Extract the (X, Y) coordinate from the center of the cell holding the provided text.  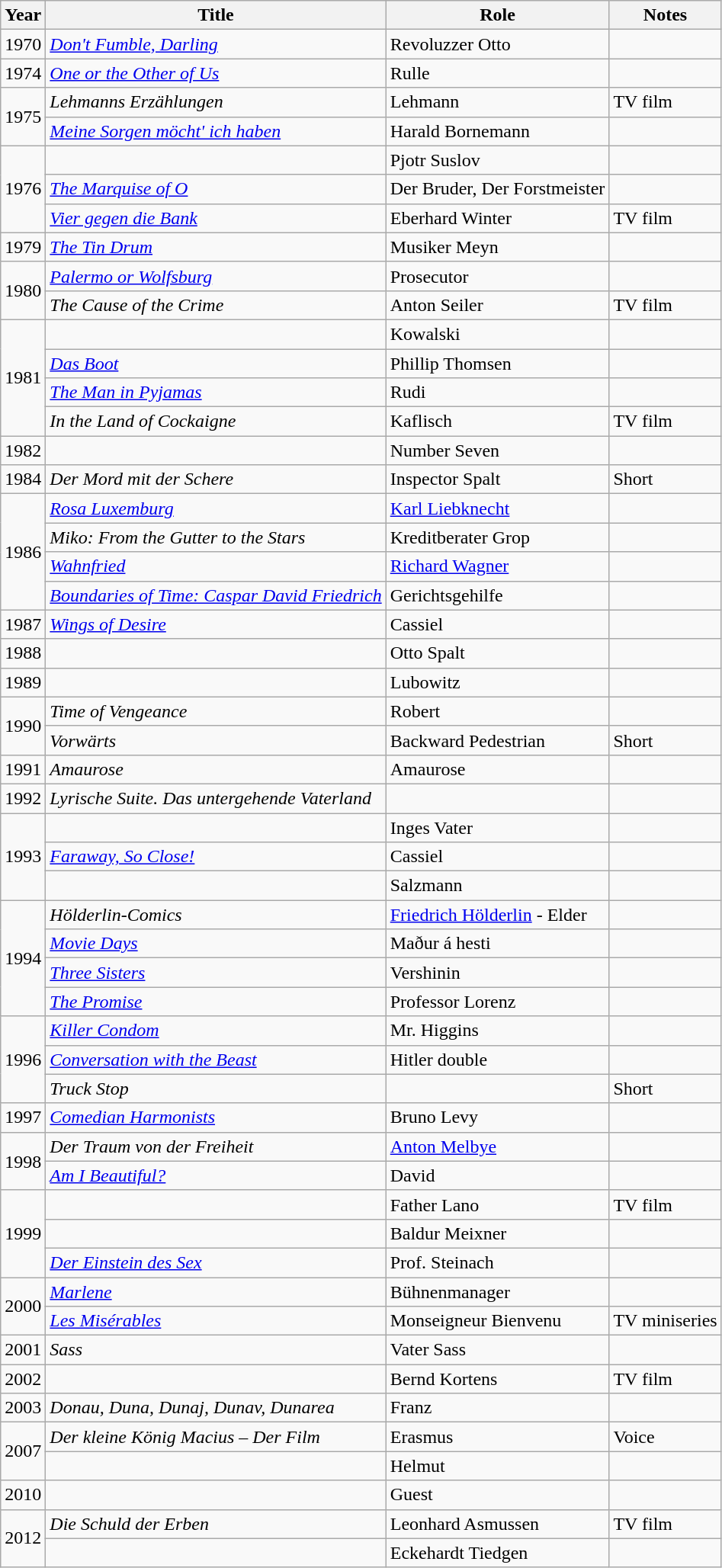
The Man in Pyjamas (216, 393)
Meine Sorgen möcht' ich haben (216, 131)
The Marquise of O (216, 189)
2002 (23, 1379)
1979 (23, 247)
Boundaries of Time: Caspar David Friedrich (216, 595)
Lubowitz (497, 682)
Inges Vater (497, 827)
2001 (23, 1350)
1980 (23, 290)
Vier gegen die Bank (216, 218)
Eckehardt Tiedgen (497, 1553)
Bühnenmanager (497, 1292)
Bernd Kortens (497, 1379)
Don't Fumble, Darling (216, 44)
Guest (497, 1495)
1996 (23, 1060)
Vershinin (497, 973)
Marlene (216, 1292)
2003 (23, 1408)
Rulle (497, 73)
Truck Stop (216, 1089)
Der Traum von der Freiheit (216, 1146)
Erasmus (497, 1437)
Prosecutor (497, 276)
Der Bruder, Der Forstmeister (497, 189)
TV miniseries (665, 1321)
Gerichtsgehilfe (497, 595)
Harald Bornemann (497, 131)
Kreditberater Grop (497, 537)
Year (23, 15)
Otto Spalt (497, 653)
Anton Melbye (497, 1146)
Inspector Spalt (497, 479)
Role (497, 15)
Conversation with the Beast (216, 1060)
One or the Other of Us (216, 73)
Lehmann (497, 102)
Donau, Duna, Dunaj, Dunav, Dunarea (216, 1408)
1976 (23, 189)
Killer Condom (216, 1031)
Bruno Levy (497, 1117)
Miko: From the Gutter to the Stars (216, 537)
1994 (23, 958)
1975 (23, 117)
In the Land of Cockaigne (216, 422)
1988 (23, 653)
The Tin Drum (216, 247)
1991 (23, 769)
Comedian Harmonists (216, 1117)
Backward Pedestrian (497, 740)
David (497, 1175)
Lehmanns Erzählungen (216, 102)
Notes (665, 15)
1997 (23, 1117)
1992 (23, 798)
Vater Sass (497, 1350)
1998 (23, 1161)
1993 (23, 856)
1981 (23, 377)
Lyrische Suite. Das untergehende Vaterland (216, 798)
Three Sisters (216, 973)
1990 (23, 726)
1970 (23, 44)
Prof. Steinach (497, 1262)
The Promise (216, 1002)
Wings of Desire (216, 624)
Der Mord mit der Schere (216, 479)
1987 (23, 624)
Die Schuld der Erben (216, 1524)
Voice (665, 1437)
Palermo or Wolfsburg (216, 276)
Musiker Meyn (497, 247)
Pjotr Suslov (497, 160)
Vorwärts (216, 740)
Baldur Meixner (497, 1233)
Wahnfried (216, 566)
2010 (23, 1495)
Am I Beautiful? (216, 1175)
Hölderlin-Comics (216, 915)
Maður á hesti (497, 944)
Sass (216, 1350)
1984 (23, 479)
Mr. Higgins (497, 1031)
Rosa Luxemburg (216, 508)
Revoluzzer Otto (497, 44)
Der Einstein des Sex (216, 1262)
1982 (23, 451)
Leonhard Asmussen (497, 1524)
2007 (23, 1451)
Les Misérables (216, 1321)
2012 (23, 1538)
Das Boot (216, 364)
Friedrich Hölderlin - Elder (497, 915)
Hitler double (497, 1060)
1974 (23, 73)
1999 (23, 1233)
Eberhard Winter (497, 218)
Movie Days (216, 944)
Anton Seiler (497, 305)
Richard Wagner (497, 566)
Time of Vengeance (216, 711)
Number Seven (497, 451)
Monseigneur Bienvenu (497, 1321)
Rudi (497, 393)
Professor Lorenz (497, 1002)
Helmut (497, 1466)
Kaflisch (497, 422)
Faraway, So Close! (216, 857)
1986 (23, 552)
Phillip Thomsen (497, 364)
Franz (497, 1408)
Father Lano (497, 1204)
The Cause of the Crime (216, 305)
Kowalski (497, 334)
2000 (23, 1307)
Title (216, 15)
1989 (23, 682)
Der kleine König Macius – Der Film (216, 1437)
Karl Liebknecht (497, 508)
Robert (497, 711)
Salzmann (497, 886)
